Pinpoint the cell where the given text exists, returning its [x, y] midpoint coordinate. 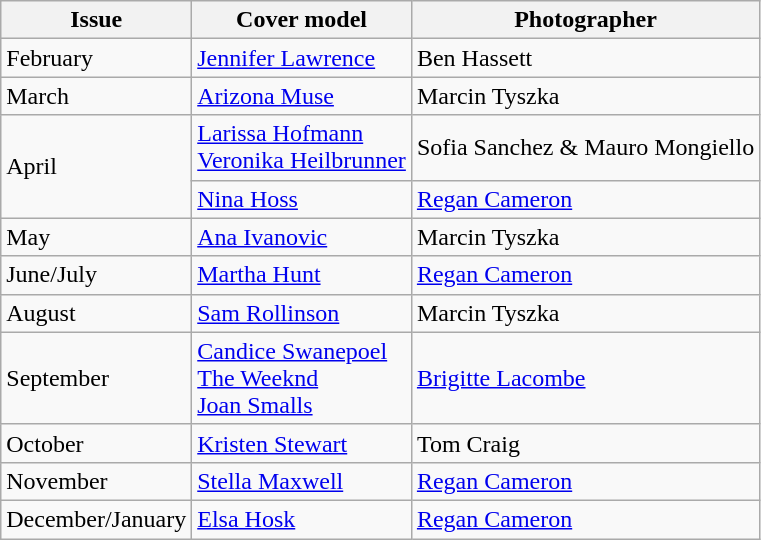
September [96, 378]
November [96, 481]
May [96, 237]
June/July [96, 275]
October [96, 443]
Arizona Muse [302, 96]
Cover model [302, 20]
Martha Hunt [302, 275]
Candice SwanepoelThe WeekndJoan Smalls [302, 378]
Kristen Stewart [302, 443]
March [96, 96]
Ana Ivanovic [302, 237]
April [96, 166]
Ben Hassett [585, 58]
Jennifer Lawrence [302, 58]
Brigitte Lacombe [585, 378]
Photographer [585, 20]
Stella Maxwell [302, 481]
Sam Rollinson [302, 313]
December/January [96, 519]
Sofia Sanchez & Mauro Mongiello [585, 148]
February [96, 58]
Nina Hoss [302, 199]
Tom Craig [585, 443]
Issue [96, 20]
Larissa HofmannVeronika Heilbrunner [302, 148]
Elsa Hosk [302, 519]
August [96, 313]
